Return the (X, Y) coordinate for the center point of the cell that contains the specified text.  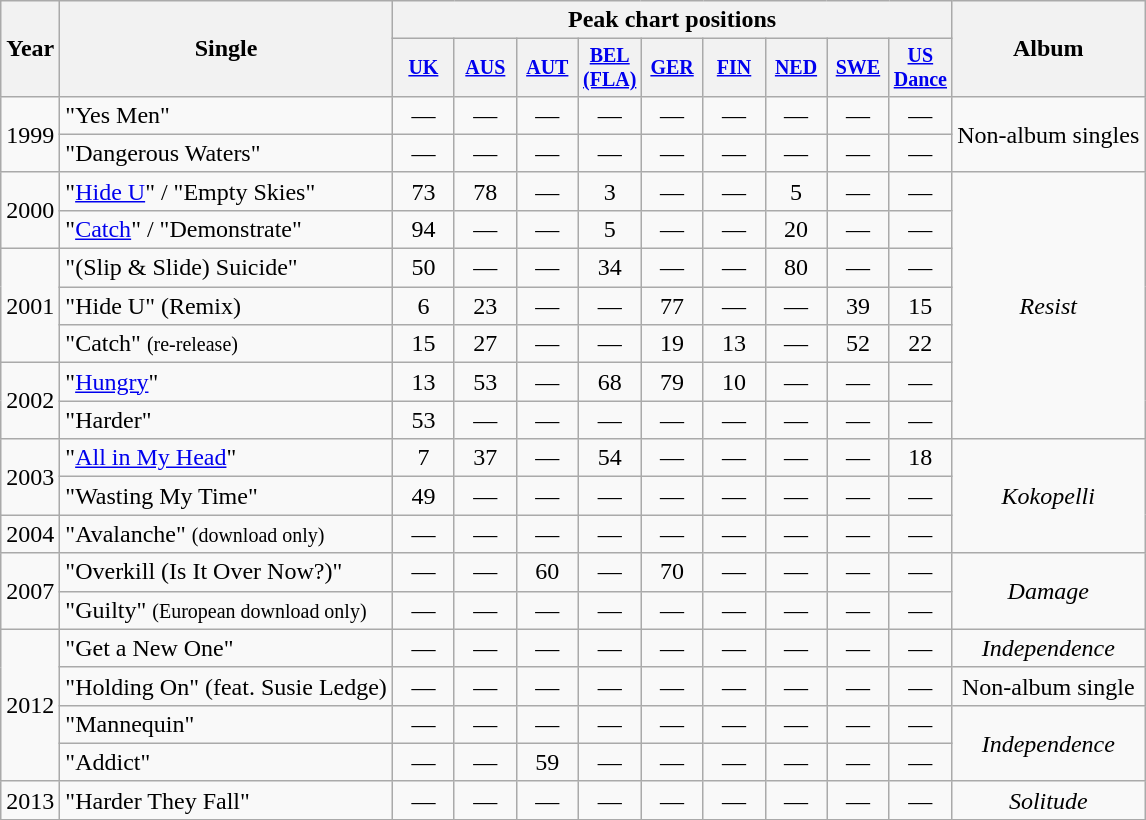
"Addict" (226, 762)
"Holding On" (feat. Susie Ledge) (226, 686)
50 (423, 268)
20 (796, 229)
2004 (30, 534)
10 (734, 382)
6 (423, 306)
Peak chart positions (672, 20)
AUT (547, 68)
23 (485, 306)
2013 (30, 800)
1999 (30, 134)
3 (610, 191)
2002 (30, 401)
"Yes Men" (226, 115)
"Guilty" (European download only) (226, 610)
"Catch" (re-release) (226, 344)
"All in My Head" (226, 458)
Resist (1048, 305)
2000 (30, 210)
18 (920, 458)
49 (423, 496)
70 (672, 572)
68 (610, 382)
FIN (734, 68)
22 (920, 344)
60 (547, 572)
USDance (920, 68)
"Dangerous Waters" (226, 153)
"(Slip & Slide) Suicide" (226, 268)
Album (1048, 49)
"Avalanche" (download only) (226, 534)
Single (226, 49)
"Mannequin" (226, 724)
2003 (30, 477)
2012 (30, 705)
2001 (30, 306)
"Hungry" (226, 382)
77 (672, 306)
73 (423, 191)
2007 (30, 591)
52 (858, 344)
39 (858, 306)
BEL(FLA) (610, 68)
27 (485, 344)
78 (485, 191)
"Harder They Fall" (226, 800)
94 (423, 229)
59 (547, 762)
Kokopelli (1048, 496)
7 (423, 458)
Non-album single (1048, 686)
37 (485, 458)
SWE (858, 68)
AUS (485, 68)
Non-album singles (1048, 134)
"Overkill (Is It Over Now?)" (226, 572)
UK (423, 68)
80 (796, 268)
NED (796, 68)
Damage (1048, 591)
"Hide U" (Remix) (226, 306)
79 (672, 382)
19 (672, 344)
34 (610, 268)
"Hide U" / "Empty Skies" (226, 191)
GER (672, 68)
"Wasting My Time" (226, 496)
54 (610, 458)
"Get a New One" (226, 648)
"Harder" (226, 420)
Solitude (1048, 800)
Year (30, 49)
"Catch" / "Demonstrate" (226, 229)
